Capture the cell that displays the provided text and extract its (X, Y) central coordinate. 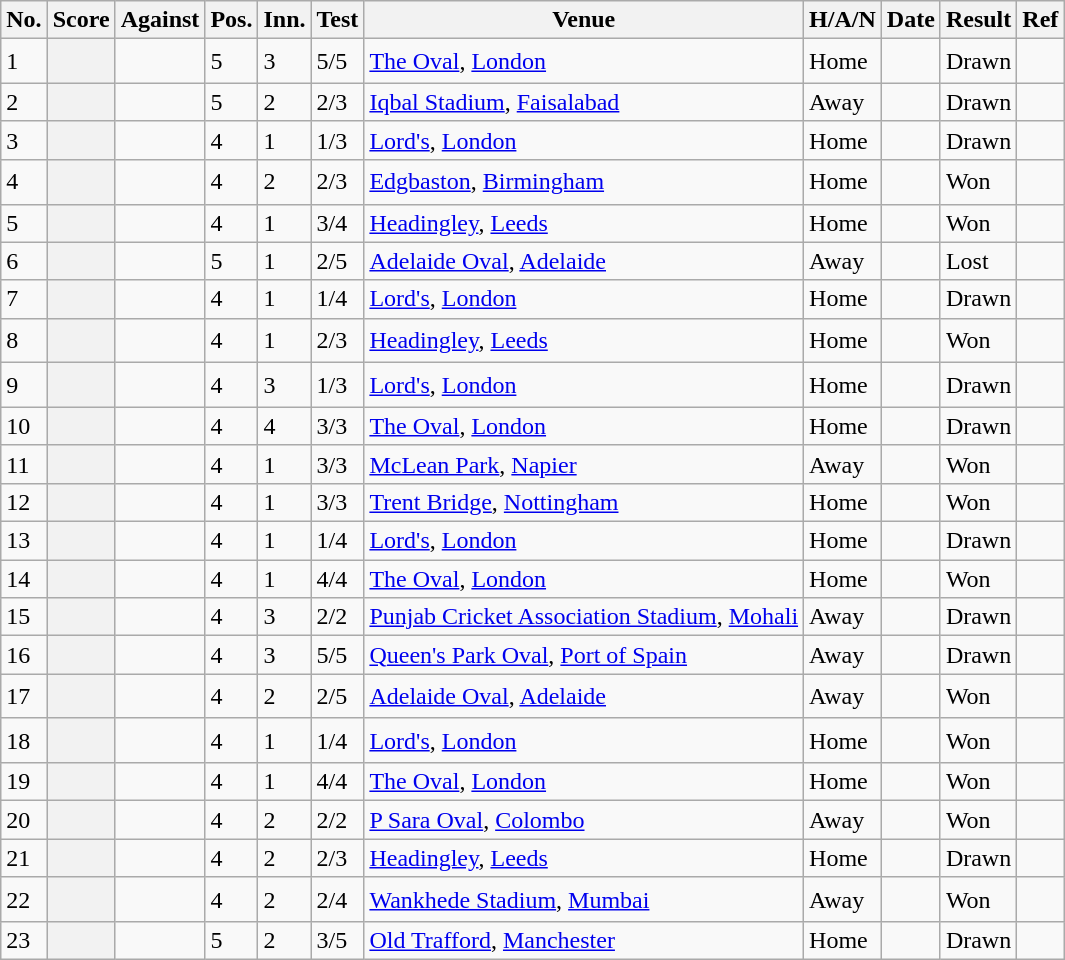
18 (24, 740)
McLean Park, Napier (584, 464)
20 (24, 820)
14 (24, 579)
11 (24, 464)
Inn. (284, 20)
Date (910, 20)
Lost (978, 261)
Venue (584, 20)
Wankhede Stadium, Mumbai (584, 900)
19 (24, 782)
15 (24, 617)
22 (24, 900)
Pos. (232, 20)
12 (24, 502)
2/4 (338, 900)
No. (24, 20)
Score (81, 20)
10 (24, 426)
Against (160, 20)
9 (24, 386)
3/5 (338, 941)
Old Trafford, Manchester (584, 941)
3/4 (338, 223)
Iqbal Stadium, Faisalabad (584, 102)
P Sara Oval, Colombo (584, 820)
Result (978, 20)
Test (338, 20)
23 (24, 941)
8 (24, 340)
17 (24, 696)
H/A/N (843, 20)
Ref (1040, 20)
6 (24, 261)
Edgbaston, Birmingham (584, 182)
21 (24, 858)
Punjab Cricket Association Stadium, Mohali (584, 617)
Queen's Park Oval, Port of Spain (584, 655)
Trent Bridge, Nottingham (584, 502)
7 (24, 299)
13 (24, 541)
16 (24, 655)
